For the text-containing cell, return its midpoint in [x, y] coordinate format. 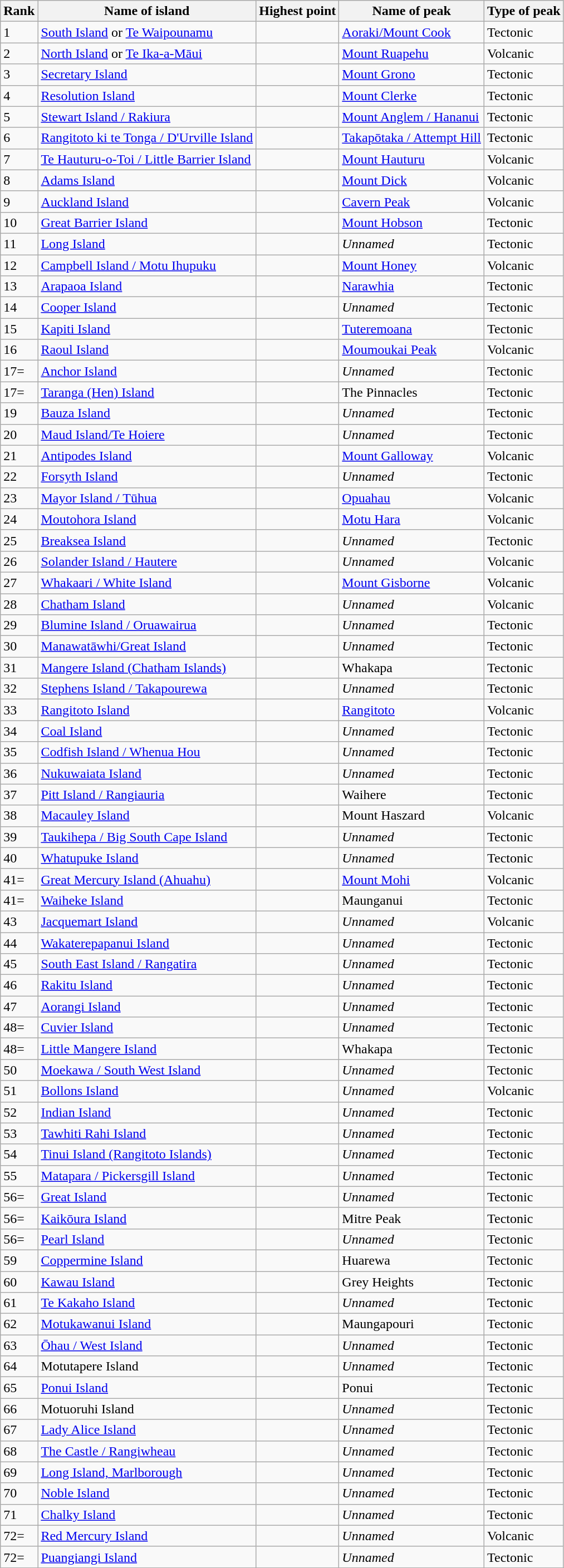
51 [19, 1091]
Mount Mohi [412, 879]
66 [19, 1409]
13 [19, 287]
Bollons Island [147, 1091]
65 [19, 1388]
North Island or Te Ika-a-Māui [147, 53]
Taukihepa / Big South Cape Island [147, 837]
The Pinnacles [412, 392]
Motu Hara [412, 519]
23 [19, 498]
Rakitu Island [147, 985]
Mount Haszard [412, 816]
Mount Hobson [412, 223]
Puangiangi Island [147, 1557]
Te Kakaho Island [147, 1303]
52 [19, 1112]
22 [19, 477]
Motuoruhi Island [147, 1409]
37 [19, 795]
Cavern Peak [412, 201]
Rangitoto Island [147, 710]
Pitt Island / Rangiauria [147, 795]
1 [19, 32]
Arapaoa Island [147, 287]
8 [19, 180]
26 [19, 561]
Ponui [412, 1388]
50 [19, 1070]
Waihere [412, 795]
Aorangi Island [147, 1007]
33 [19, 710]
45 [19, 964]
Blumine Island / Oruawairua [147, 625]
Cuvier Island [147, 1028]
67 [19, 1430]
6 [19, 138]
South East Island / Rangatira [147, 964]
Indian Island [147, 1112]
Name of peak [412, 11]
Moutohora Island [147, 519]
38 [19, 816]
Rangitoto [412, 710]
21 [19, 456]
Kawau Island [147, 1281]
Coal Island [147, 731]
Grey Heights [412, 1281]
Taranga (Hen) Island [147, 392]
34 [19, 731]
Nukuwaiata Island [147, 773]
Matapara / Pickersgill Island [147, 1176]
7 [19, 159]
Motutapere Island [147, 1367]
Bauza Island [147, 413]
Long Island [147, 244]
Aoraki/Mount Cook [412, 32]
71 [19, 1515]
62 [19, 1324]
36 [19, 773]
Rank [19, 11]
Red Mercury Island [147, 1536]
20 [19, 435]
Cooper Island [147, 308]
Tuteremoana [412, 329]
Pearl Island [147, 1239]
40 [19, 858]
Great Mercury Island (Ahuahu) [147, 879]
Mount Grono [412, 75]
Moekawa / South West Island [147, 1070]
Jacquemart Island [147, 921]
47 [19, 1007]
Waiheke Island [147, 900]
Raoul Island [147, 350]
Coppermine Island [147, 1260]
15 [19, 329]
60 [19, 1281]
Tinui Island (Rangitoto Islands) [147, 1155]
Mitre Peak [412, 1218]
Mount Dick [412, 180]
Antipodes Island [147, 456]
Mount Galloway [412, 456]
Mangere Island (Chatham Islands) [147, 668]
Maud Island/Te Hoiere [147, 435]
53 [19, 1133]
31 [19, 668]
12 [19, 265]
64 [19, 1367]
Maunganui [412, 900]
Mount Anglem / Hananui [412, 117]
Whatupuke Island [147, 858]
The Castle / Rangiwheau [147, 1451]
Takapōtaka / Attempt Hill [412, 138]
Adams Island [147, 180]
Opuahau [412, 498]
61 [19, 1303]
Anchor Island [147, 371]
Mayor Island / Tūhua [147, 498]
Solander Island / Hautere [147, 561]
68 [19, 1451]
Mount Honey [412, 265]
11 [19, 244]
29 [19, 625]
4 [19, 96]
Forsyth Island [147, 477]
Chatham Island [147, 604]
14 [19, 308]
Great Barrier Island [147, 223]
55 [19, 1176]
Tawhiti Rahi Island [147, 1133]
Macauley Island [147, 816]
Name of island [147, 11]
16 [19, 350]
44 [19, 943]
Noble Island [147, 1493]
24 [19, 519]
Long Island, Marlborough [147, 1472]
Ōhau / West Island [147, 1345]
59 [19, 1260]
46 [19, 985]
3 [19, 75]
Stewart Island / Rakiura [147, 117]
32 [19, 689]
Highest point [297, 11]
Rangitoto ki te Tonga / D'Urville Island [147, 138]
63 [19, 1345]
Breaksea Island [147, 540]
Motukawanui Island [147, 1324]
10 [19, 223]
Resolution Island [147, 96]
Lady Alice Island [147, 1430]
Narawhia [412, 287]
30 [19, 647]
Secretary Island [147, 75]
Mount Clerke [412, 96]
Little Mangere Island [147, 1049]
Ponui Island [147, 1388]
70 [19, 1493]
27 [19, 583]
5 [19, 117]
Maungapouri [412, 1324]
54 [19, 1155]
2 [19, 53]
Chalky Island [147, 1515]
69 [19, 1472]
Auckland Island [147, 201]
Manawatāwhi/Great Island [147, 647]
19 [19, 413]
Campbell Island / Motu Ihupuku [147, 265]
43 [19, 921]
25 [19, 540]
Mount Gisborne [412, 583]
35 [19, 752]
Mount Ruapehu [412, 53]
Moumoukai Peak [412, 350]
Codfish Island / Whenua Hou [147, 752]
Kaikōura Island [147, 1218]
Wakaterepapanui Island [147, 943]
Whakaari / White Island [147, 583]
Type of peak [523, 11]
Stephens Island / Takapourewa [147, 689]
28 [19, 604]
9 [19, 201]
39 [19, 837]
Great Island [147, 1197]
Mount Hauturu [412, 159]
South Island or Te Waipounamu [147, 32]
Kapiti Island [147, 329]
Huarewa [412, 1260]
Te Hauturu-o-Toi / Little Barrier Island [147, 159]
